Return the [X, Y] coordinate for the center point of the cell that contains the specified text.  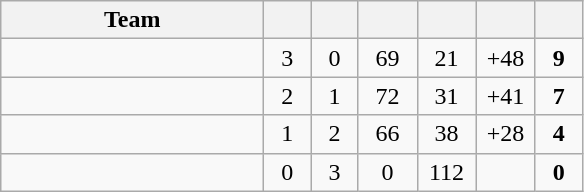
69 [388, 58]
38 [446, 134]
9 [558, 58]
21 [446, 58]
31 [446, 96]
Team [132, 20]
4 [558, 134]
7 [558, 96]
66 [388, 134]
72 [388, 96]
+48 [506, 58]
+28 [506, 134]
+41 [506, 96]
112 [446, 172]
